Return the [X, Y] coordinate for the center point of the cell that contains the specified text.  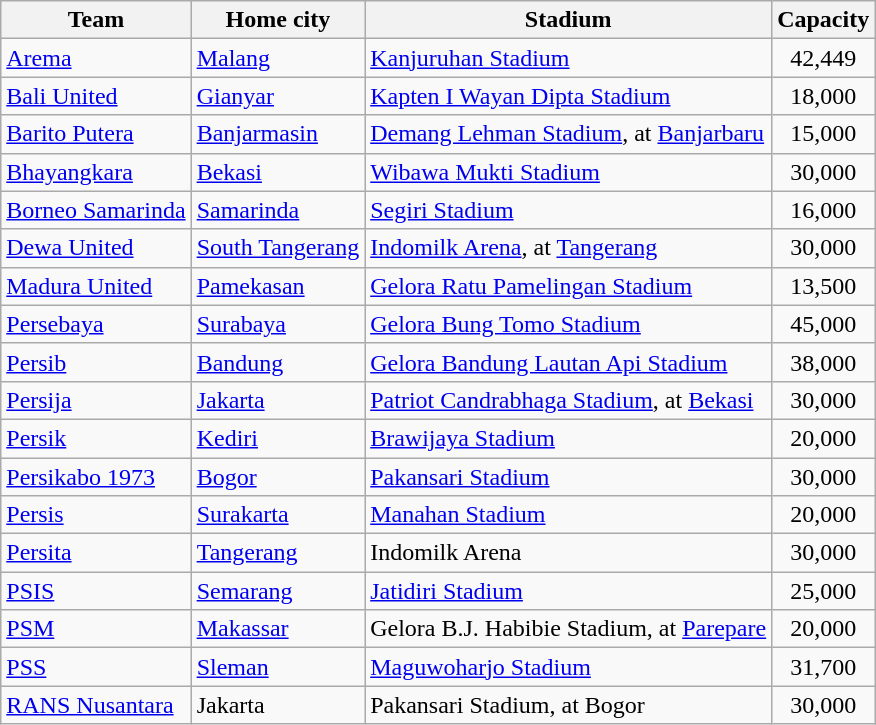
RANS Nusantara [96, 705]
15,000 [824, 134]
Demang Lehman Stadium, at Banjarbaru [568, 134]
Bhayangkara [96, 172]
Surabaya [278, 324]
Surakarta [278, 515]
Samarinda [278, 210]
Gelora B.J. Habibie Stadium, at Parepare [568, 629]
Sleman [278, 667]
38,000 [824, 362]
Persib [96, 362]
Gianyar [278, 96]
Pamekasan [278, 286]
Pakansari Stadium [568, 477]
PSIS [96, 591]
Kanjuruhan Stadium [568, 58]
Kediri [278, 438]
Madura United [96, 286]
Indomilk Arena [568, 553]
Bekasi [278, 172]
Segiri Stadium [568, 210]
Pakansari Stadium, at Bogor [568, 705]
Bandung [278, 362]
Gelora Bung Tomo Stadium [568, 324]
16,000 [824, 210]
Maguwoharjo Stadium [568, 667]
Wibawa Mukti Stadium [568, 172]
Bali United [96, 96]
Brawijaya Stadium [568, 438]
Persik [96, 438]
Borneo Samarinda [96, 210]
25,000 [824, 591]
Indomilk Arena, at Tangerang [568, 248]
45,000 [824, 324]
13,500 [824, 286]
Semarang [278, 591]
18,000 [824, 96]
Kapten I Wayan Dipta Stadium [568, 96]
Gelora Ratu Pamelingan Stadium [568, 286]
Manahan Stadium [568, 515]
Dewa United [96, 248]
Team [96, 20]
Home city [278, 20]
Stadium [568, 20]
Gelora Bandung Lautan Api Stadium [568, 362]
Persebaya [96, 324]
Makassar [278, 629]
Bogor [278, 477]
PSS [96, 667]
Patriot Candrabhaga Stadium, at Bekasi [568, 400]
Persija [96, 400]
Persis [96, 515]
Banjarmasin [278, 134]
Capacity [824, 20]
Arema [96, 58]
Tangerang [278, 553]
Malang [278, 58]
South Tangerang [278, 248]
PSM [96, 629]
42,449 [824, 58]
31,700 [824, 667]
Persita [96, 553]
Barito Putera [96, 134]
Jatidiri Stadium [568, 591]
Persikabo 1973 [96, 477]
